Pinpoint the cell where the given text exists, returning its (X, Y) midpoint coordinate. 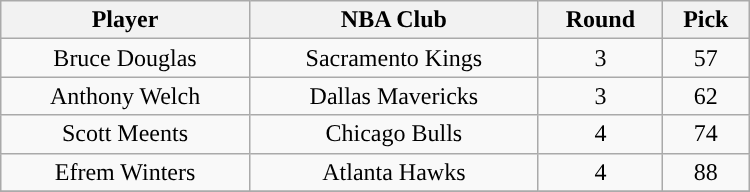
NBA Club (394, 20)
62 (706, 96)
Pick (706, 20)
88 (706, 172)
Player (126, 20)
Chicago Bulls (394, 134)
Round (600, 20)
Bruce Douglas (126, 58)
57 (706, 58)
Efrem Winters (126, 172)
Atlanta Hawks (394, 172)
Scott Meents (126, 134)
74 (706, 134)
Anthony Welch (126, 96)
Sacramento Kings (394, 58)
Dallas Mavericks (394, 96)
